Find where the given text appears and provide that cell's center as [X, Y] coordinate. 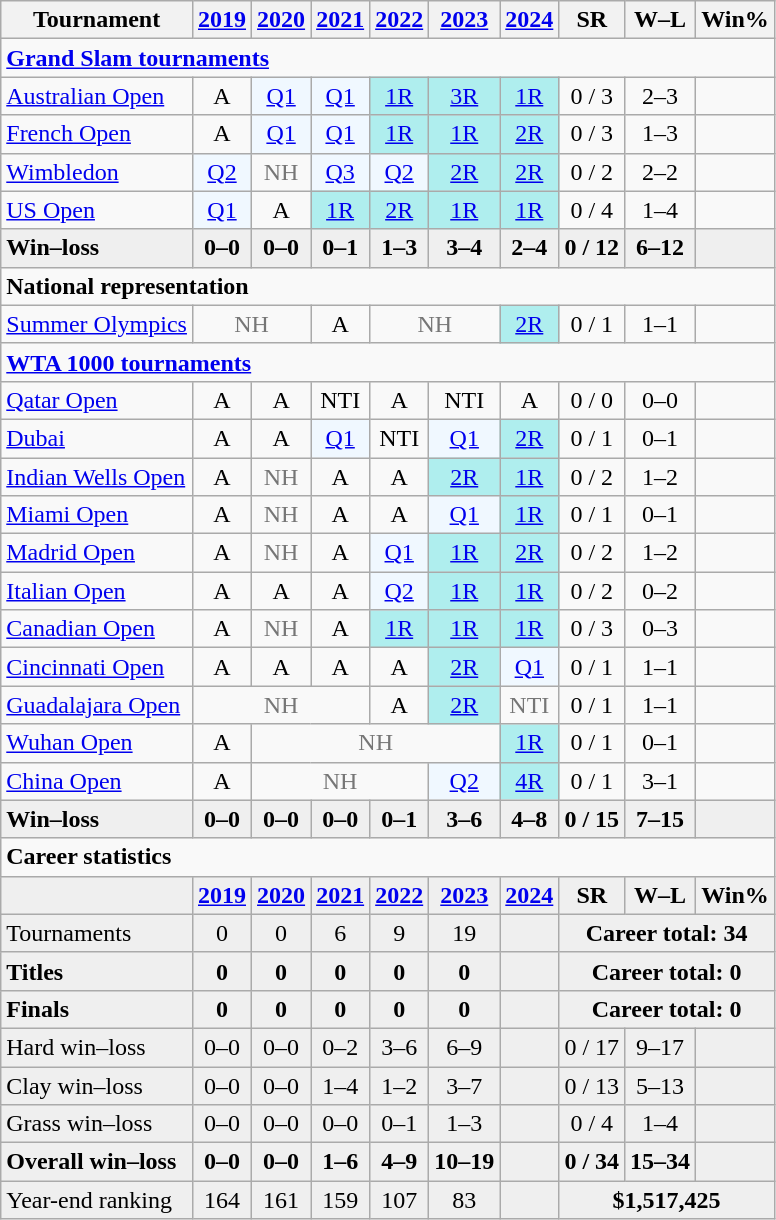
0 / 0 [592, 400]
161 [282, 1200]
Madrid Open [97, 553]
Titles [97, 971]
Guadalajara Open [97, 705]
7–15 [660, 819]
0 / 34 [592, 1162]
0–3 [660, 629]
3–7 [464, 1085]
WTA 1000 tournaments [388, 362]
Career total: 34 [666, 933]
Cincinnati Open [97, 667]
159 [340, 1200]
Clay win–loss [97, 1085]
Q3 [340, 172]
0 / 15 [592, 819]
9 [400, 933]
6–9 [464, 1047]
6–12 [660, 248]
Overall win–loss [97, 1162]
Italian Open [97, 591]
4R [530, 781]
9–17 [660, 1047]
Finals [97, 1009]
Canadian Open [97, 629]
China Open [97, 781]
4–9 [400, 1162]
Grand Slam tournaments [388, 58]
Indian Wells Open [97, 477]
Wuhan Open [97, 743]
5–13 [660, 1085]
Year-end ranking [97, 1200]
83 [464, 1200]
15–34 [660, 1162]
National representation [388, 286]
Dubai [97, 438]
164 [222, 1200]
Tournaments [97, 933]
Grass win–loss [97, 1124]
Miami Open [97, 515]
Qatar Open [97, 400]
19 [464, 933]
6 [340, 933]
Hard win–loss [97, 1047]
0 / 13 [592, 1085]
2–3 [660, 96]
10–19 [464, 1162]
4–8 [530, 819]
Tournament [97, 20]
3–1 [660, 781]
1–6 [340, 1162]
$1,517,425 [666, 1200]
0 / 17 [592, 1047]
French Open [97, 134]
Career statistics [388, 857]
3–4 [464, 248]
2–4 [530, 248]
3R [464, 96]
0 / 12 [592, 248]
US Open [97, 210]
107 [400, 1200]
Wimbledon [97, 172]
Australian Open [97, 96]
2–2 [660, 172]
Summer Olympics [97, 324]
